Identify which cell holds the provided text, then report its [x, y] central coordinate. 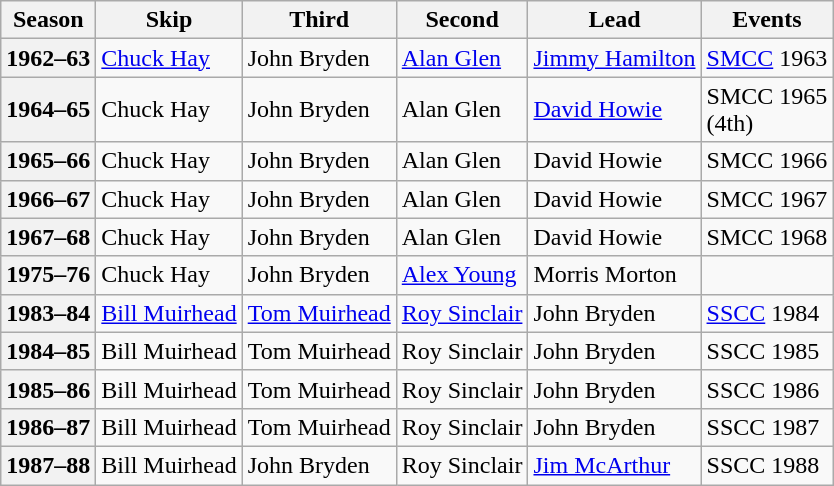
SSCC 1984 [767, 313]
Third [319, 20]
Jimmy Hamilton [614, 58]
Second [462, 20]
SMCC 1968 [767, 237]
SSCC 1988 [767, 465]
SSCC 1986 [767, 389]
Skip [169, 20]
1964–65 [48, 110]
1985–86 [48, 389]
1983–84 [48, 313]
1986–87 [48, 427]
1965–66 [48, 161]
1962–63 [48, 58]
Events [767, 20]
SSCC 1987 [767, 427]
SMCC 1967 [767, 199]
Lead [614, 20]
Alex Young [462, 275]
1987–88 [48, 465]
1975–76 [48, 275]
1984–85 [48, 351]
SMCC 1963 [767, 58]
SSCC 1985 [767, 351]
Season [48, 20]
1967–68 [48, 237]
Morris Morton [614, 275]
SMCC 1965 (4th) [767, 110]
Jim McArthur [614, 465]
SMCC 1966 [767, 161]
1966–67 [48, 199]
